Extract the [x, y] coordinate from the center of the cell holding the provided text.  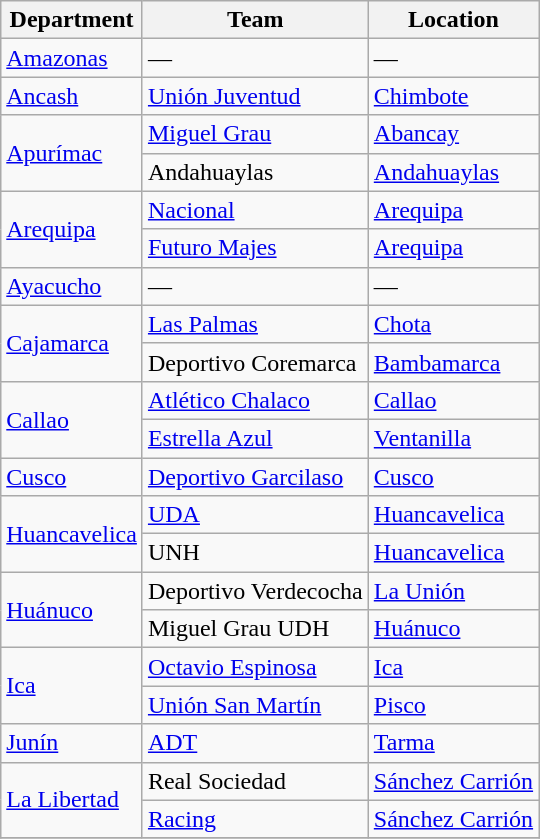
Miguel Grau [255, 134]
Ancash [72, 96]
Nacional [255, 210]
Octavio Espinosa [255, 667]
Chota [453, 324]
Unión San Martín [255, 705]
La Unión [453, 591]
Amazonas [72, 58]
Ventanilla [453, 438]
Cajamarca [72, 343]
Racing [255, 819]
Real Sociedad [255, 781]
Ayacucho [72, 286]
Bambamarca [453, 362]
Atlético Chalaco [255, 400]
Chimbote [453, 96]
Miguel Grau UDH [255, 629]
Deportivo Garcilaso [255, 477]
Unión Juventud [255, 96]
UNH [255, 553]
Team [255, 20]
Department [72, 20]
Las Palmas [255, 324]
La Libertad [72, 800]
Tarma [453, 743]
Abancay [453, 134]
Apurímac [72, 153]
Deportivo Coremarca [255, 362]
UDA [255, 515]
Estrella Azul [255, 438]
Junín [72, 743]
ADT [255, 743]
Location [453, 20]
Futuro Majes [255, 248]
Pisco [453, 705]
Deportivo Verdecocha [255, 591]
